From the cell containing the given text, extract its center point as (x, y) coordinate. 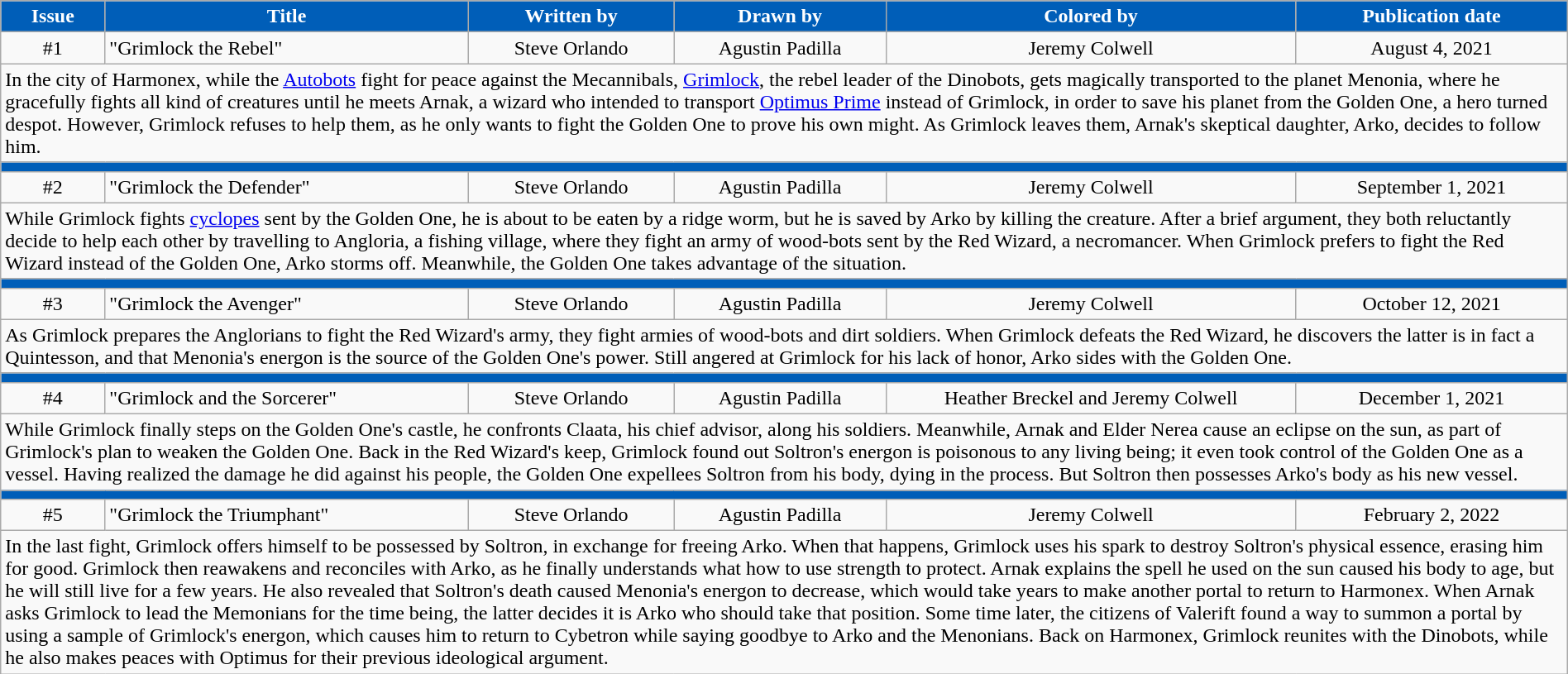
"Grimlock the Triumphant" (287, 515)
#2 (53, 187)
"Grimlock the Avenger" (287, 304)
"Grimlock and the Sorcerer" (287, 398)
September 1, 2021 (1432, 187)
Colored by (1090, 17)
Issue (53, 17)
August 4, 2021 (1432, 48)
#1 (53, 48)
Heather Breckel and Jeremy Colwell (1090, 398)
Publication date (1432, 17)
#3 (53, 304)
Title (287, 17)
October 12, 2021 (1432, 304)
Drawn by (780, 17)
"Grimlock the Defender" (287, 187)
#4 (53, 398)
February 2, 2022 (1432, 515)
December 1, 2021 (1432, 398)
Written by (571, 17)
#5 (53, 515)
"Grimlock the Rebel" (287, 48)
